Detect which cell encompasses the target text, then output its [X, Y] center coordinate. 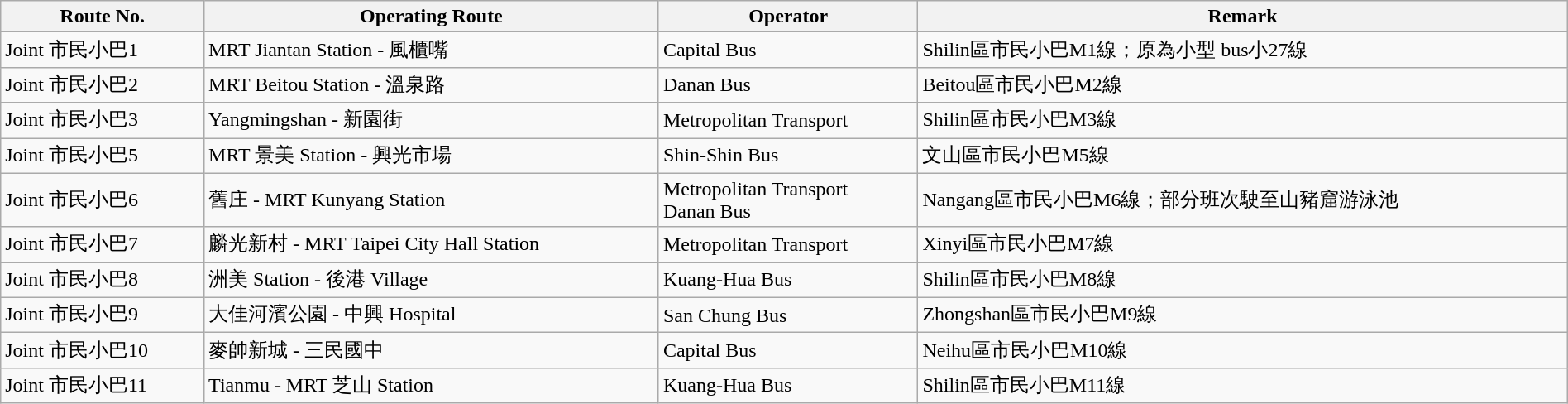
Joint 市民小巴5 [103, 156]
MRT Beitou Station - 溫泉路 [432, 84]
MRT Jiantan Station - 風櫃嘴 [432, 50]
Joint 市民小巴7 [103, 245]
麥帥新城 - 三民國中 [432, 351]
Joint 市民小巴9 [103, 315]
文山區市民小巴M5線 [1242, 156]
Danan Bus [788, 84]
Remark [1242, 17]
Neihu區市民小巴M10線 [1242, 351]
Shilin區市民小巴M8線 [1242, 280]
Joint 市民小巴10 [103, 351]
MRT 景美 Station - 興光市場 [432, 156]
San Chung Bus [788, 315]
麟光新村 - MRT Taipei City Hall Station [432, 245]
Joint 市民小巴3 [103, 121]
Shilin區市民小巴M1線；原為小型 bus小27線 [1242, 50]
舊庄 - MRT Kunyang Station [432, 200]
Metropolitan TransportDanan Bus [788, 200]
Operating Route [432, 17]
Shin-Shin Bus [788, 156]
Zhongshan區市民小巴M9線 [1242, 315]
Nangang區市民小巴M6線；部分班次駛至山豬窟游泳池 [1242, 200]
Route No. [103, 17]
Operator [788, 17]
Tianmu - MRT 芝山 Station [432, 386]
Joint 市民小巴8 [103, 280]
Yangmingshan - 新園街 [432, 121]
Xinyi區市民小巴M7線 [1242, 245]
Shilin區市民小巴M11線 [1242, 386]
Joint 市民小巴1 [103, 50]
Joint 市民小巴11 [103, 386]
Joint 市民小巴6 [103, 200]
大佳河濱公園 - 中興 Hospital [432, 315]
洲美 Station - 後港 Village [432, 280]
Beitou區市民小巴M2線 [1242, 84]
Shilin區市民小巴M3線 [1242, 121]
Joint 市民小巴2 [103, 84]
